From the cell containing the given text, extract its center point as (X, Y) coordinate. 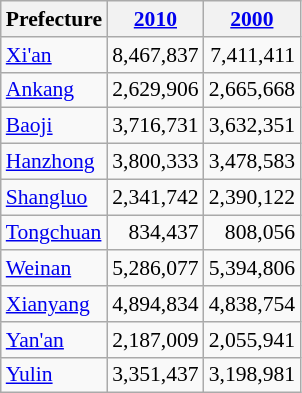
3,800,333 (155, 162)
3,198,981 (252, 375)
2000 (252, 19)
7,411,411 (252, 55)
4,838,754 (252, 304)
834,437 (155, 233)
Yan'an (54, 340)
3,478,583 (252, 162)
8,467,837 (155, 55)
Hanzhong (54, 162)
2,390,122 (252, 197)
Xianyang (54, 304)
Shangluo (54, 197)
Weinan (54, 269)
Baoji (54, 126)
Yulin (54, 375)
3,632,351 (252, 126)
Prefecture (54, 19)
Ankang (54, 90)
2,187,009 (155, 340)
Tongchuan (54, 233)
5,394,806 (252, 269)
2,665,668 (252, 90)
808,056 (252, 233)
5,286,077 (155, 269)
Xi'an (54, 55)
2,055,941 (252, 340)
2,629,906 (155, 90)
4,894,834 (155, 304)
2010 (155, 19)
3,716,731 (155, 126)
2,341,742 (155, 197)
3,351,437 (155, 375)
